Output the (X, Y) coordinate of the center of the cell containing the given text.  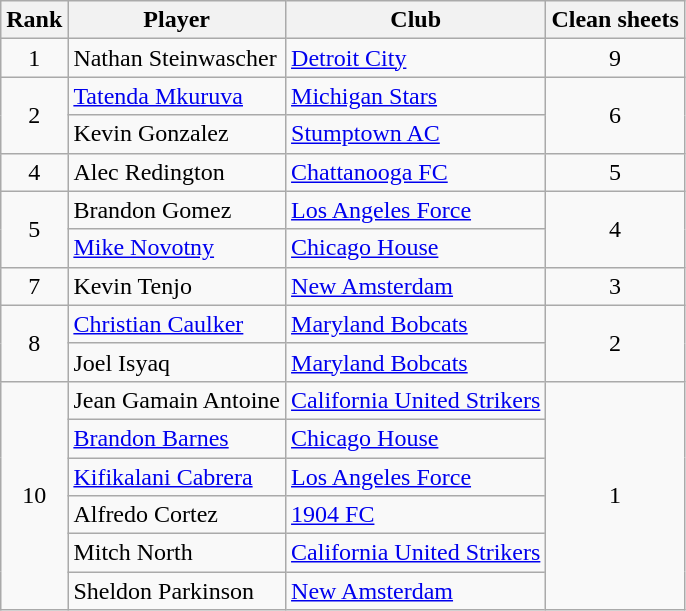
Chattanooga FC (416, 172)
Club (416, 20)
Michigan Stars (416, 96)
1904 FC (416, 515)
Stumptown AC (416, 134)
Christian Caulker (177, 324)
Sheldon Parkinson (177, 591)
Joel Isyaq (177, 362)
Rank (34, 20)
Kevin Gonzalez (177, 134)
9 (615, 58)
Kevin Tenjo (177, 286)
3 (615, 286)
Alfredo Cortez (177, 515)
Tatenda Mkuruva (177, 96)
Jean Gamain Antoine (177, 400)
Player (177, 20)
Mike Novotny (177, 248)
Alec Redington (177, 172)
Nathan Steinwascher (177, 58)
8 (34, 343)
Mitch North (177, 553)
7 (34, 286)
Brandon Barnes (177, 438)
Brandon Gomez (177, 210)
6 (615, 115)
10 (34, 495)
Detroit City (416, 58)
Clean sheets (615, 20)
Kifikalani Cabrera (177, 477)
